Return [x, y] of the center of cell containing provided text 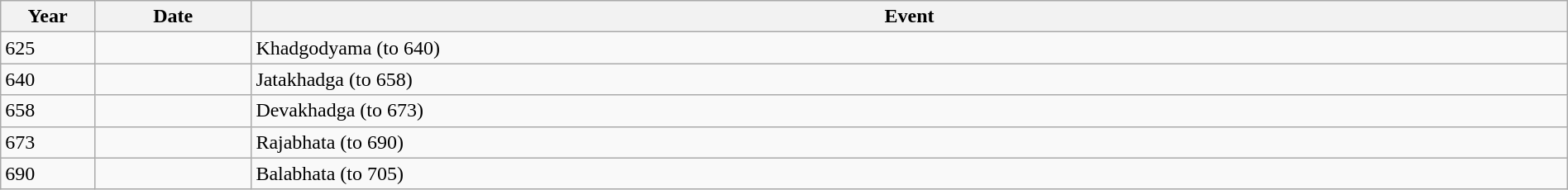
640 [48, 79]
Jatakhadga (to 658) [910, 79]
Date [172, 17]
673 [48, 142]
Year [48, 17]
Event [910, 17]
Devakhadga (to 673) [910, 111]
Rajabhata (to 690) [910, 142]
Khadgodyama (to 640) [910, 48]
625 [48, 48]
Balabhata (to 705) [910, 173]
690 [48, 173]
658 [48, 111]
